Extract the (X, Y) coordinate from the center of the cell holding the provided text.  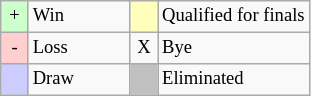
Qualified for finals (234, 16)
Draw (79, 80)
X (144, 48)
Bye (234, 48)
Win (79, 16)
Loss (79, 48)
- (14, 48)
Eliminated (234, 80)
+ (14, 16)
